Locate the cell with the specified text and output its (X, Y) center coordinate. 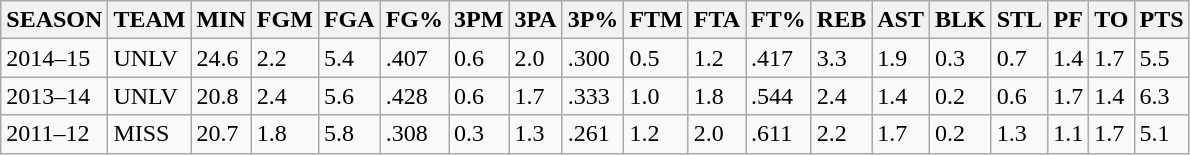
6.3 (1162, 96)
0.5 (656, 58)
SEASON (54, 20)
.308 (414, 134)
REB (841, 20)
PF (1068, 20)
FTA (716, 20)
20.7 (221, 134)
3PA (536, 20)
5.6 (349, 96)
1.9 (901, 58)
0.7 (1019, 58)
.417 (779, 58)
3PM (478, 20)
3P% (593, 20)
.333 (593, 96)
.300 (593, 58)
MISS (150, 134)
PTS (1162, 20)
2013–14 (54, 96)
5.4 (349, 58)
MIN (221, 20)
.261 (593, 134)
FGA (349, 20)
5.5 (1162, 58)
FT% (779, 20)
1.1 (1068, 134)
1.0 (656, 96)
BLK (960, 20)
24.6 (221, 58)
5.8 (349, 134)
FGM (284, 20)
5.1 (1162, 134)
2014–15 (54, 58)
3.3 (841, 58)
.544 (779, 96)
.611 (779, 134)
TO (1112, 20)
STL (1019, 20)
2011–12 (54, 134)
.428 (414, 96)
TEAM (150, 20)
FG% (414, 20)
AST (901, 20)
20.8 (221, 96)
FTM (656, 20)
.407 (414, 58)
